For the text-containing cell, return its midpoint in [x, y] coordinate format. 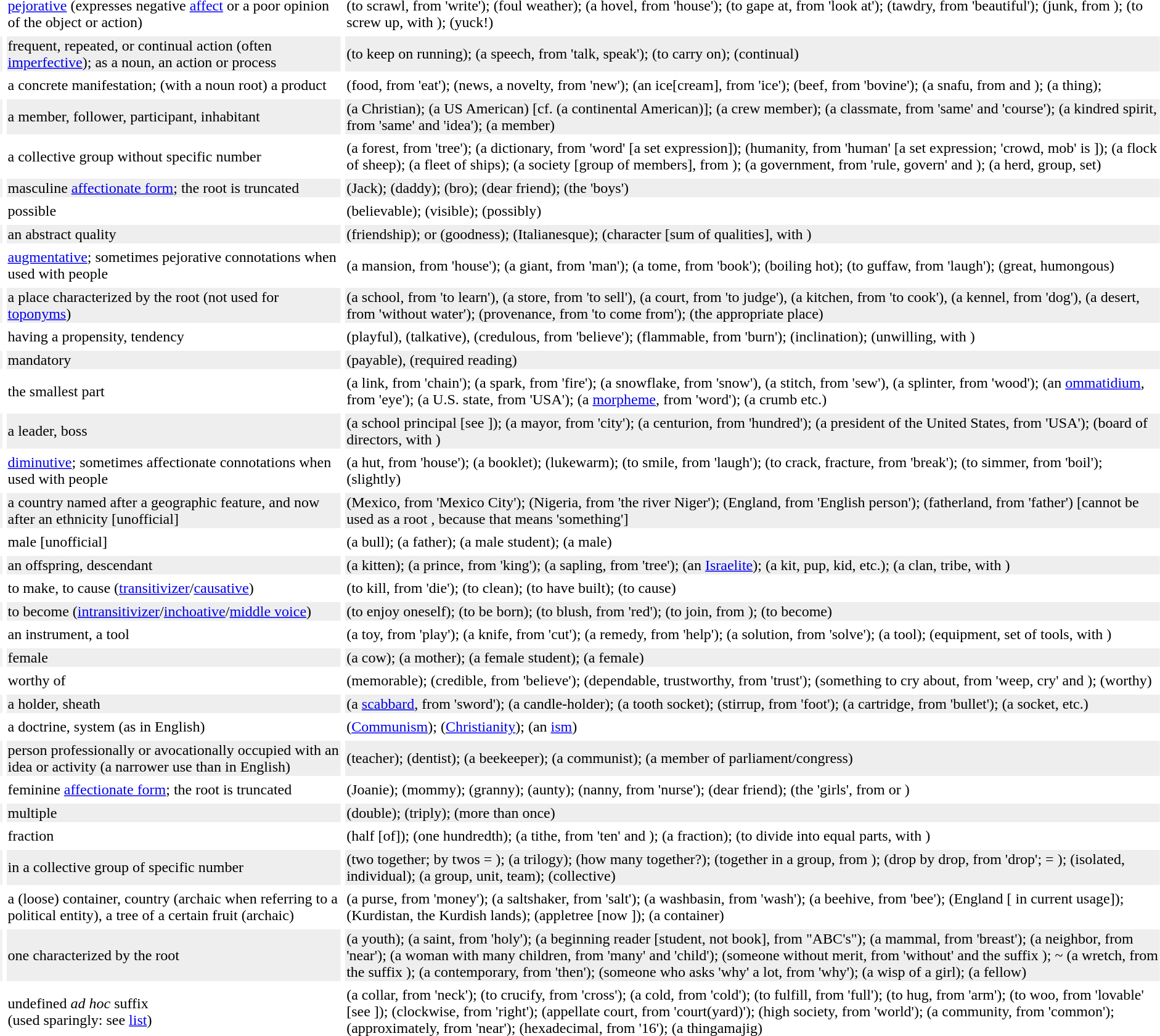
(a cow); (a mother); (a female student); (a female) [753, 658]
in a collective group of specific number [174, 868]
(Joanie); (mommy); (granny); (aunty); (nanny, from 'nurse'); (dear friend); (the 'girls', from or ) [753, 789]
a member, follower, participant, inhabitant [174, 117]
(a scabbard, from 'sword'); (a candle-holder); (a tooth socket); (stirrup, from 'foot'); (a cartridge, from 'bullet'); (a socket, etc.) [753, 704]
the smallest part [174, 391]
(double); (triply); (more than once) [753, 813]
(food, from 'eat'); (news, a novelty, from 'new'); (an ice[cream], from 'ice'); (beef, from 'bovine'); (a snafu, from and ); (a thing); [753, 86]
an instrument, a tool [174, 634]
person professionally or avocationally occupied with an idea or activity (a narrower use than in English) [174, 758]
an offspring, descendant [174, 565]
(to kill, from 'die'); (to clean); (to have built); (to cause) [753, 589]
one characterized by the root [174, 955]
fraction [174, 836]
(playful), (talkative), (credulous, from 'believe'); (flammable, from 'burn'); (inclination); (unwilling, with ) [753, 337]
a concrete manifestation; (with a noun root) a product [174, 86]
(a toy, from 'play'); (a knife, from 'cut'); (a remedy, from 'help'); (a solution, from 'solve'); (a tool); (equipment, set of tools, with ) [753, 634]
male [unofficial] [174, 542]
multiple [174, 813]
having a propensity, tendency [174, 337]
to make, to cause (transitivizer/causative) [174, 589]
(a kitten); (a prince, from 'king'); (a sapling, from 'tree'); (an Israelite); (a kit, pup, kid, etc.); (a clan, tribe, with ) [753, 565]
(a bull); (a father); (a male student); (a male) [753, 542]
a collective group without specific number [174, 157]
a leader, boss [174, 431]
feminine affectionate form; the root is truncated [174, 789]
female [174, 658]
(to keep on running); (a speech, from 'talk, speak'); (to carry on); (continual) [753, 54]
a (loose) container, country (archaic when referring to a political entity), a tree of a certain fruit (archaic) [174, 907]
worthy of [174, 681]
(memorable); (credible, from 'believe'); (dependable, trustworthy, from 'trust'); (something to cry about, from 'weep, cry' and ); (worthy) [753, 681]
(Jack); (daddy); (bro); (dear friend); (the 'boys') [753, 188]
(a mansion, from 'house'); (a giant, from 'man'); (a tome, from 'book'); (boiling hot); (to guffaw, from 'laugh'); (great, humongous) [753, 265]
a doctrine, system (as in English) [174, 727]
(teacher); (dentist); (a beekeeper); (a communist); (a member of parliament/congress) [753, 758]
(payable), (required reading) [753, 360]
a holder, sheath [174, 704]
(friendship); or (goodness); (Italianesque); (character [sum of qualities], with ) [753, 234]
augmentative; sometimes pejorative connotations when used with people [174, 265]
(a hut, from 'house'); (a booklet); (lukewarm); (to smile, from 'laugh'); (to crack, fracture, from 'break'); (to simmer, from 'boil'); (slightly) [753, 471]
(Communism); (Christianity); (an ism) [753, 727]
diminutive; sometimes affectionate connotations when used with people [174, 471]
a place characterized by the root (not used for toponyms) [174, 306]
masculine affectionate form; the root is truncated [174, 188]
to become (intransitivizer/inchoative/middle voice) [174, 611]
frequent, repeated, or continual action (often imperfective); as a noun, an action or process [174, 54]
(half [of]); (one hundredth); (a tithe, from 'ten' and ); (a fraction); (to divide into equal parts, with ) [753, 836]
(believable); (visible); (possibly) [753, 211]
mandatory [174, 360]
possible [174, 211]
a country named after a geographic feature, and now after an ethnicity [unofficial] [174, 510]
an abstract quality [174, 234]
(to enjoy oneself); (to be born); (to blush, from 'red'); (to join, from ); (to become) [753, 611]
